Extract the (x, y) coordinate from the center of the cell holding the provided text.  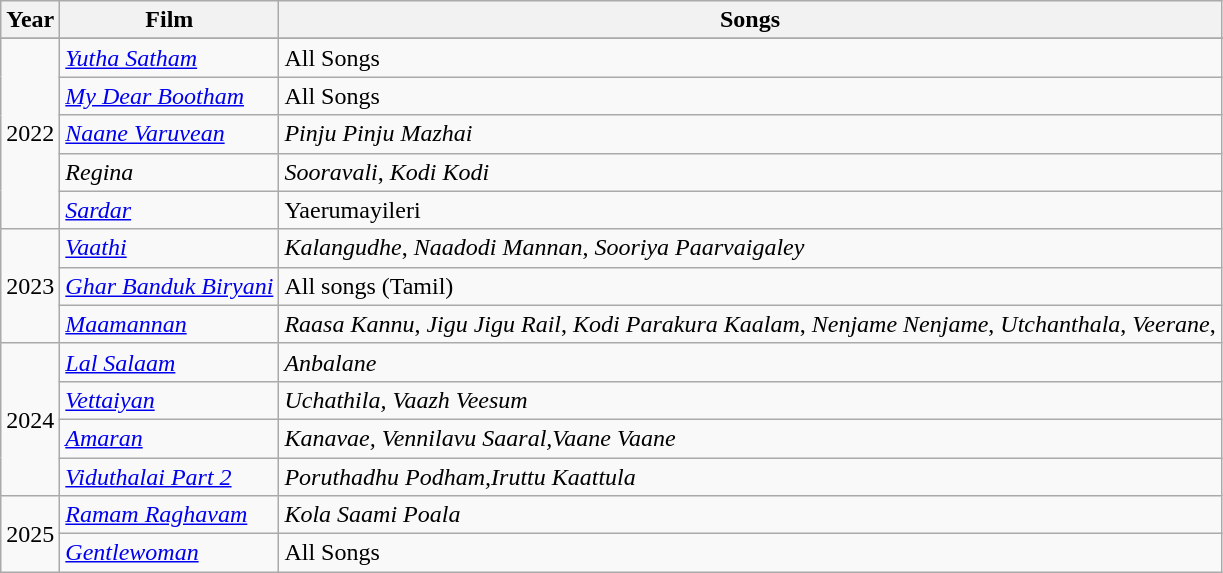
All songs (Tamil) (750, 286)
Kola Saami Poala (750, 515)
Ramam Raghavam (170, 515)
Kanavae, Vennilavu Saaral,Vaane Vaane (750, 438)
Year (30, 20)
Sooravali, Kodi Kodi (750, 172)
2025 (30, 534)
Amaran (170, 438)
Gentlewoman (170, 553)
Raasa Kannu, Jigu Jigu Rail, Kodi Parakura Kaalam, Nenjame Nenjame, Utchanthala, Veerane, (750, 324)
Kalangudhe, Naadodi Mannan, Sooriya Paarvaigaley (750, 248)
Sardar (170, 210)
Yaerumayileri (750, 210)
Vaathi (170, 248)
Ghar Banduk Biryani (170, 286)
Yutha Satham (170, 58)
Film (170, 20)
My Dear Bootham (170, 96)
Anbalane (750, 362)
Poruthadhu Podham,Iruttu Kaattula (750, 477)
Lal Salaam (170, 362)
Maamannan (170, 324)
2023 (30, 286)
Viduthalai Part 2 (170, 477)
2024 (30, 419)
2022 (30, 134)
Vettaiyan (170, 400)
Uchathila, Vaazh Veesum (750, 400)
Naane Varuvean (170, 134)
Pinju Pinju Mazhai (750, 134)
Regina (170, 172)
Songs (750, 20)
